For the text-containing cell, return its midpoint in (x, y) coordinate format. 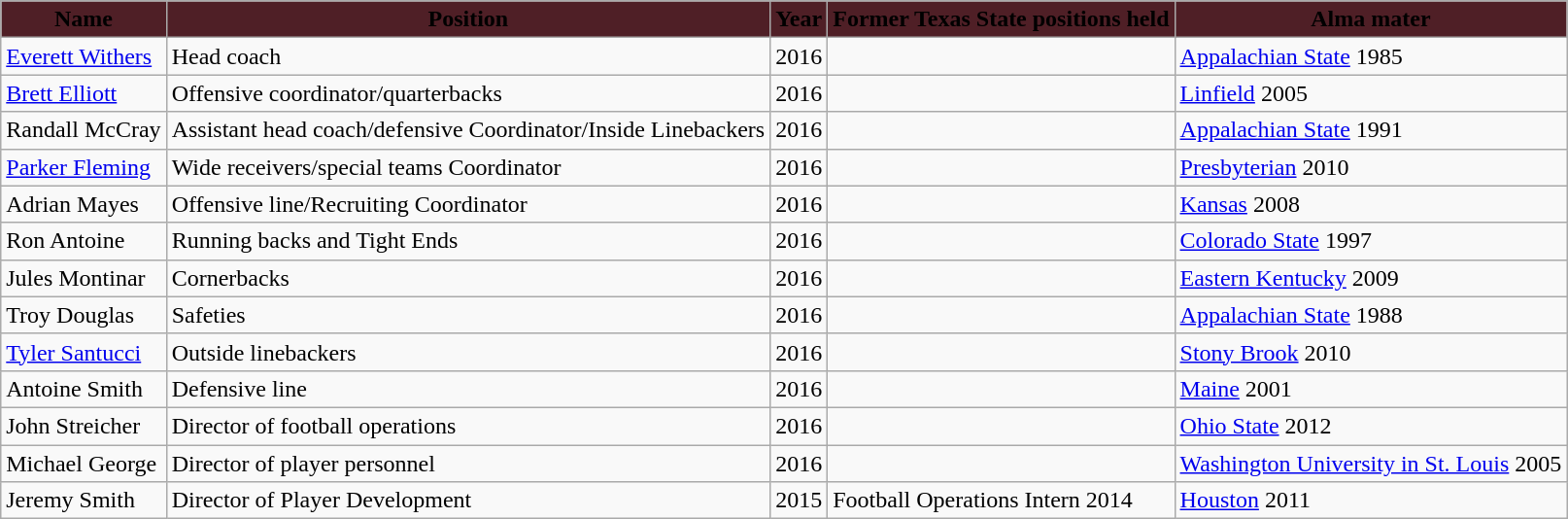
Defensive line (468, 389)
Ohio State 2012 (1371, 426)
Wide receivers/special teams Coordinator (468, 167)
Parker Fleming (84, 167)
Appalachian State 1991 (1371, 130)
Appalachian State 1988 (1371, 315)
Offensive line/Recruiting Coordinator (468, 204)
Brett Elliott (84, 93)
Houston 2011 (1371, 501)
Position (468, 19)
Kansas 2008 (1371, 204)
Name (84, 19)
Colorado State 1997 (1371, 241)
Alma mater (1371, 19)
Randall McCray (84, 130)
Linfield 2005 (1371, 93)
Tyler Santucci (84, 352)
Year (799, 19)
Former Texas State positions held (1001, 19)
Adrian Mayes (84, 204)
Director of Player Development (468, 501)
Ron Antoine (84, 241)
Head coach (468, 56)
Stony Brook 2010 (1371, 352)
Troy Douglas (84, 315)
Assistant head coach/defensive Coordinator/Inside Linebackers (468, 130)
Washington University in St. Louis 2005 (1371, 464)
Michael George (84, 464)
2015 (799, 501)
Cornerbacks (468, 278)
Running backs and Tight Ends (468, 241)
Offensive coordinator/quarterbacks (468, 93)
Director of player personnel (468, 464)
Maine 2001 (1371, 389)
Football Operations Intern 2014 (1001, 501)
Outside linebackers (468, 352)
Director of football operations (468, 426)
Safeties (468, 315)
Everett Withers (84, 56)
Eastern Kentucky 2009 (1371, 278)
Jeremy Smith (84, 501)
John Streicher (84, 426)
Antoine Smith (84, 389)
Presbyterian 2010 (1371, 167)
Jules Montinar (84, 278)
Appalachian State 1985 (1371, 56)
